Scan for the cell matching the given text and deliver its (X, Y) coordinate at center. 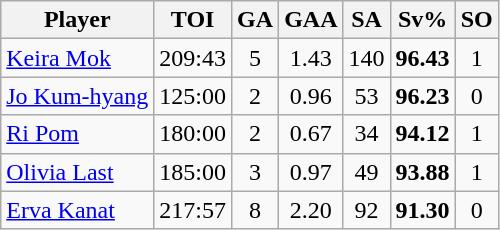
0.97 (311, 172)
3 (256, 172)
SO (476, 20)
185:00 (193, 172)
GAA (311, 20)
217:57 (193, 210)
0.96 (311, 96)
2.20 (311, 210)
96.43 (422, 58)
Jo Kum-hyang (78, 96)
91.30 (422, 210)
Olivia Last (78, 172)
Sv% (422, 20)
125:00 (193, 96)
34 (366, 134)
92 (366, 210)
180:00 (193, 134)
Ri Pom (78, 134)
GA (256, 20)
0.67 (311, 134)
94.12 (422, 134)
Erva Kanat (78, 210)
93.88 (422, 172)
TOI (193, 20)
1.43 (311, 58)
Player (78, 20)
209:43 (193, 58)
8 (256, 210)
49 (366, 172)
96.23 (422, 96)
Keira Mok (78, 58)
5 (256, 58)
SA (366, 20)
53 (366, 96)
140 (366, 58)
